Identify which cell holds the provided text, then report its [x, y] central coordinate. 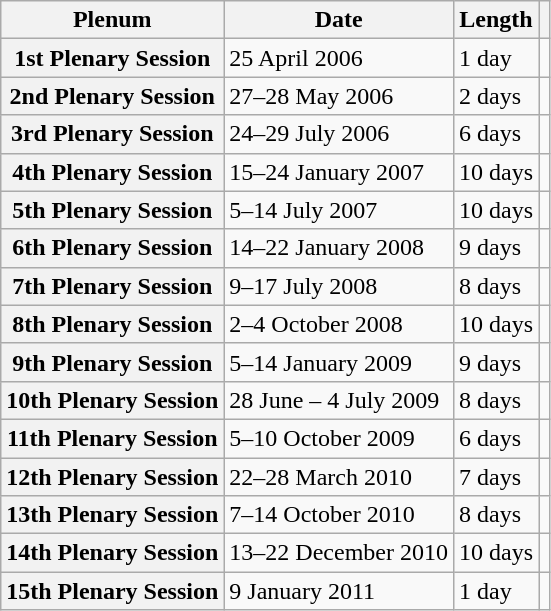
14th Plenary Session [112, 553]
8th Plenary Session [112, 324]
9th Plenary Session [112, 362]
1st Plenary Session [112, 58]
7th Plenary Session [112, 286]
12th Plenary Session [112, 477]
Plenum [112, 20]
13–22 December 2010 [339, 553]
7 days [496, 477]
14–22 January 2008 [339, 248]
Date [339, 20]
Length [496, 20]
10th Plenary Session [112, 400]
6th Plenary Session [112, 248]
5th Plenary Session [112, 210]
2–4 October 2008 [339, 324]
5–14 July 2007 [339, 210]
15th Plenary Session [112, 591]
27–28 May 2006 [339, 96]
4th Plenary Session [112, 172]
9–17 July 2008 [339, 286]
5–10 October 2009 [339, 438]
9 January 2011 [339, 591]
2nd Plenary Session [112, 96]
5–14 January 2009 [339, 362]
24–29 July 2006 [339, 134]
22–28 March 2010 [339, 477]
13th Plenary Session [112, 515]
11th Plenary Session [112, 438]
7–14 October 2010 [339, 515]
28 June – 4 July 2009 [339, 400]
15–24 January 2007 [339, 172]
2 days [496, 96]
25 April 2006 [339, 58]
3rd Plenary Session [112, 134]
